Provide the [x, y] coordinate of the cell's center where the given text is located.  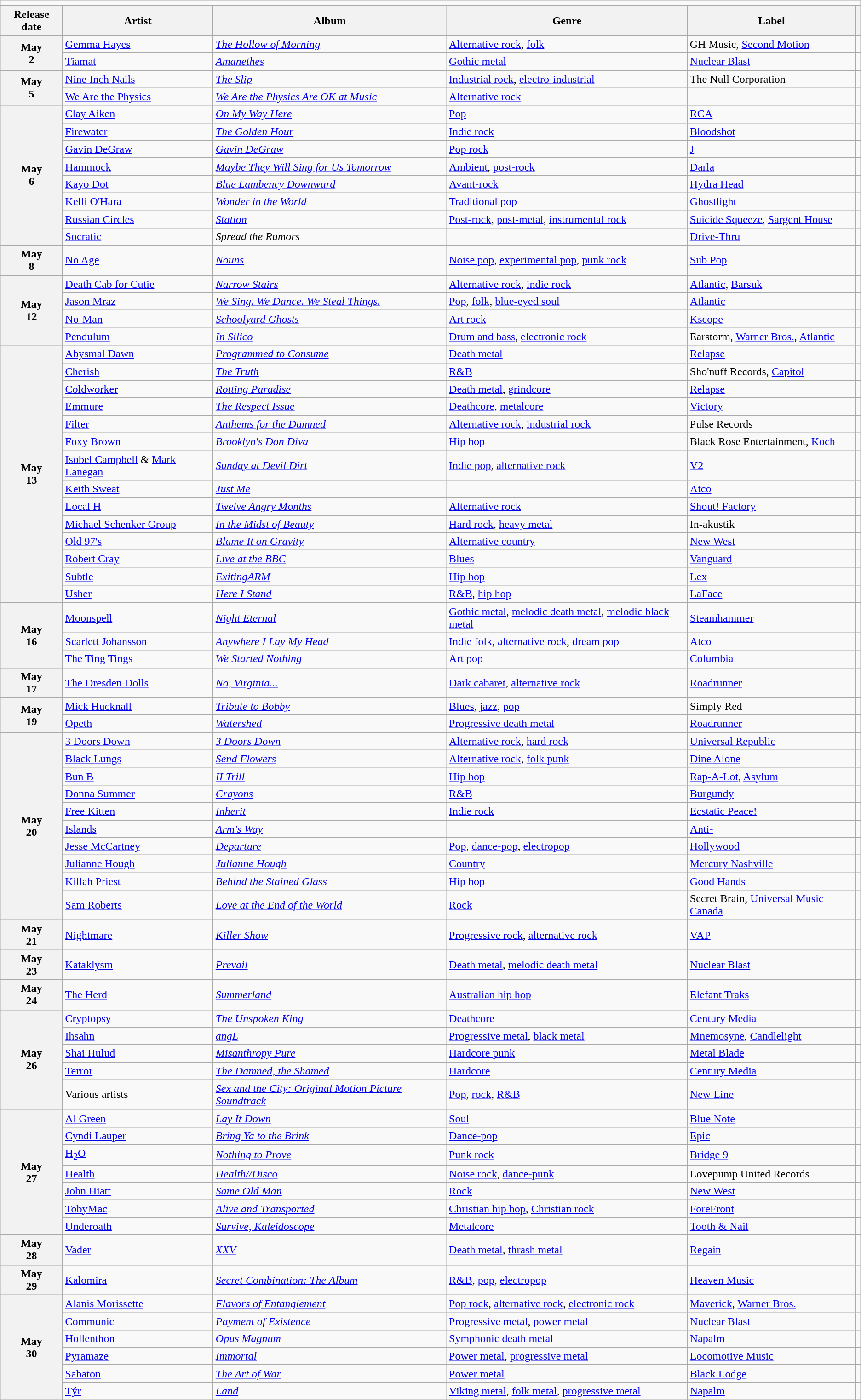
Bridge 9 [771, 1154]
Hardcore [567, 1071]
Pop, rock, R&B [567, 1094]
May26 [31, 1059]
Gemma Hayes [138, 44]
Earstorm, Warner Bros., Atlantic [771, 337]
Power metal [567, 1373]
Amanethes [329, 62]
Alternative rock, indie rock [567, 284]
Indie pop, alternative rock [567, 465]
Soul [567, 1118]
Epic [771, 1136]
Gothic metal, melodic death metal, melodic black metal [567, 618]
Hardcore punk [567, 1053]
Label [771, 20]
Survive, Kaleidoscope [329, 1226]
Underoath [138, 1226]
Sunday at Devil Dirt [329, 465]
Vanguard [771, 559]
Steamhammer [771, 618]
Robert Cray [138, 559]
Viking metal, folk metal, progressive metal [567, 1391]
Behind the Stained Glass [329, 881]
Keith Sweat [138, 489]
II Trill [329, 776]
Indie folk, alternative rock, dream pop [567, 641]
Flavors of Entanglement [329, 1303]
Hammock [138, 166]
No, Virginia... [329, 682]
Anywhere I Lay My Head [329, 641]
Punk rock [567, 1154]
Bun B [138, 776]
Nightmare [138, 935]
Drive-Thru [771, 237]
Progressive rock, alternative rock [567, 935]
Nothing to Prove [329, 1154]
Regain [771, 1250]
No Age [138, 260]
Anti- [771, 829]
Clay Aiken [138, 114]
Alternative rock, folk punk [567, 759]
Blame It on Gravity [329, 542]
May28 [31, 1250]
Maverick, Warner Bros. [771, 1303]
XXV [329, 1250]
GH Music, Second Motion [771, 44]
Art rock [567, 319]
Blue Note [771, 1118]
Alternative rock, folk [567, 44]
Just Me [329, 489]
Death metal [567, 354]
In-akustik [771, 524]
Abysmal Dawn [138, 354]
Various artists [138, 1094]
Avant-rock [567, 184]
Prevail [329, 965]
Firewater [138, 131]
Genre [567, 20]
Country [567, 864]
Coldworker [138, 389]
Rap-A-Lot, Asylum [771, 776]
Black Rose Entertainment, Koch [771, 441]
angL [329, 1036]
The Ting Tings [138, 659]
LaFace [771, 594]
Shout! Factory [771, 506]
The Herd [138, 995]
Traditional pop [567, 201]
Artist [138, 20]
Victory [771, 406]
Hollywood [771, 846]
Dark cabaret, alternative rock [567, 682]
Týr [138, 1391]
Bloodshot [771, 131]
Death metal, melodic death metal [567, 965]
Emmure [138, 406]
Moonspell [138, 618]
Spread the Rumors [329, 237]
Here I Stand [329, 594]
May30 [31, 1347]
Nine Inch Nails [138, 79]
Secret Brain, Universal Music Canada [771, 905]
Land [329, 1391]
Lay It Down [329, 1118]
Jesse McCartney [138, 846]
May23 [31, 965]
New Line [771, 1094]
Programmed to Consume [329, 354]
Donna Summer [138, 794]
Sam Roberts [138, 905]
Kayo Dot [138, 184]
Foxy Brown [138, 441]
Immortal [329, 1356]
On My Way Here [329, 114]
Noise pop, experimental pop, punk rock [567, 260]
Filter [138, 424]
Kataklysm [138, 965]
Metal Blade [771, 1053]
Progressive death metal [567, 724]
Usher [138, 594]
Blues, jazz, pop [567, 706]
Narrow Stairs [329, 284]
Secret Combination: The Album [329, 1280]
Ghostlight [771, 201]
Cyndi Lauper [138, 1136]
TobyMac [138, 1209]
VAP [771, 935]
Maybe They Will Sing for Us Tomorrow [329, 166]
Christian hip hop, Christian rock [567, 1209]
H2O [138, 1154]
Metalcore [567, 1226]
We Started Nothing [329, 659]
Atlantic [771, 302]
Shai Hulud [138, 1053]
Darla [771, 166]
Killer Show [329, 935]
Dance-pop [567, 1136]
RCA [771, 114]
Pop rock [567, 149]
Post-rock, post-metal, instrumental rock [567, 219]
Album [329, 20]
Wonder in the World [329, 201]
Kelli O'Hara [138, 201]
Cherish [138, 371]
In Silico [329, 337]
Noise rock, dance-punk [567, 1174]
Anthems for the Damned [329, 424]
Live at the BBC [329, 559]
Jason Mraz [138, 302]
The Damned, the Shamed [329, 1071]
Lex [771, 577]
May16 [31, 635]
Hard rock, heavy metal [567, 524]
Opus Magnum [329, 1338]
Columbia [771, 659]
May8 [31, 260]
Health [138, 1174]
Hollenthon [138, 1338]
V2 [771, 465]
Old 97's [138, 542]
Love at the End of the World [329, 905]
Ihsahn [138, 1036]
Pyramaze [138, 1356]
Station [329, 219]
Sho'nuff Records, Capitol [771, 371]
Health//Disco [329, 1174]
Simply Red [771, 706]
Heaven Music [771, 1280]
Summerland [329, 995]
Power metal, progressive metal [567, 1356]
May21 [31, 935]
Sex and the City: Original Motion Picture Soundtrack [329, 1094]
Socratic [138, 237]
Death Cab for Cutie [138, 284]
We Sing. We Dance. We Steal Things. [329, 302]
Sub Pop [771, 260]
Departure [329, 846]
Russian Circles [138, 219]
Sabaton [138, 1373]
Ambient, post-rock [567, 166]
Isobel Campbell & Mark Lanegan [138, 465]
We Are the Physics Are OK at Music [329, 97]
Inherit [329, 811]
Tiamat [138, 62]
Schoolyard Ghosts [329, 319]
Tribute to Bobby [329, 706]
Free Kitten [138, 811]
R&B, hip hop [567, 594]
The Art of War [329, 1373]
Michael Schenker Group [138, 524]
Atlantic, Barsuk [771, 284]
Death metal, grindcore [567, 389]
Industrial rock, electro-industrial [567, 79]
Kalomira [138, 1280]
Ecstatic Peace! [771, 811]
Islands [138, 829]
Deathcore [567, 1018]
The Unspoken King [329, 1018]
Mercury Nashville [771, 864]
Brooklyn's Don Diva [329, 441]
Killah Priest [138, 881]
Alternative rock, industrial rock [567, 424]
Deathcore, metalcore [567, 406]
J [771, 149]
May2 [31, 53]
The Hollow of Morning [329, 44]
Gothic metal [567, 62]
Drum and bass, electronic rock [567, 337]
Release date [31, 20]
Communic [138, 1321]
Mick Hucknall [138, 706]
May19 [31, 715]
Nouns [329, 260]
Twelve Angry Months [329, 506]
May5 [31, 88]
Terror [138, 1071]
Cryptopsy [138, 1018]
Alternative country [567, 542]
Opeth [138, 724]
Alternative rock, hard rock [567, 741]
No-Man [138, 319]
Australian hip hop [567, 995]
May6 [31, 175]
Symphonic death metal [567, 1338]
Bring Ya to the Brink [329, 1136]
Rotting Paradise [329, 389]
May17 [31, 682]
May12 [31, 310]
Mnemosyne, Candlelight [771, 1036]
Vader [138, 1250]
Local H [138, 506]
Arm's Way [329, 829]
In the Midst of Beauty [329, 524]
Blue Lambency Downward [329, 184]
Pop rock, alternative rock, electronic rock [567, 1303]
May27 [31, 1172]
Tooth & Nail [771, 1226]
Universal Republic [771, 741]
The Slip [329, 79]
Burgundy [771, 794]
Scarlett Johansson [138, 641]
The Dresden Dolls [138, 682]
ExitingARM [329, 577]
The Respect Issue [329, 406]
Crayons [329, 794]
Pop, dance-pop, electropop [567, 846]
Lovepump United Records [771, 1174]
Night Eternal [329, 618]
Alive and Transported [329, 1209]
Hydra Head [771, 184]
ForeFront [771, 1209]
The Golden Hour [329, 131]
May20 [31, 826]
Blues [567, 559]
The Truth [329, 371]
Black Lungs [138, 759]
Good Hands [771, 881]
Pop [567, 114]
Kscope [771, 319]
John Hiatt [138, 1191]
May24 [31, 995]
Progressive metal, power metal [567, 1321]
Suicide Squeeze, Sargent House [771, 219]
R&B, pop, electropop [567, 1280]
Progressive metal, black metal [567, 1036]
Subtle [138, 577]
May29 [31, 1280]
Alanis Morissette [138, 1303]
Misanthropy Pure [329, 1053]
Black Lodge [771, 1373]
Pendulum [138, 337]
Art pop [567, 659]
Watershed [329, 724]
We Are the Physics [138, 97]
Al Green [138, 1118]
Locomotive Music [771, 1356]
Send Flowers [329, 759]
Same Old Man [329, 1191]
Pulse Records [771, 424]
Dine Alone [771, 759]
Elefant Traks [771, 995]
Death metal, thrash metal [567, 1250]
Payment of Existence [329, 1321]
The Null Corporation [771, 79]
May13 [31, 474]
Pop, folk, blue-eyed soul [567, 302]
